Extract the [X, Y] coordinate from the center of the cell holding the provided text.  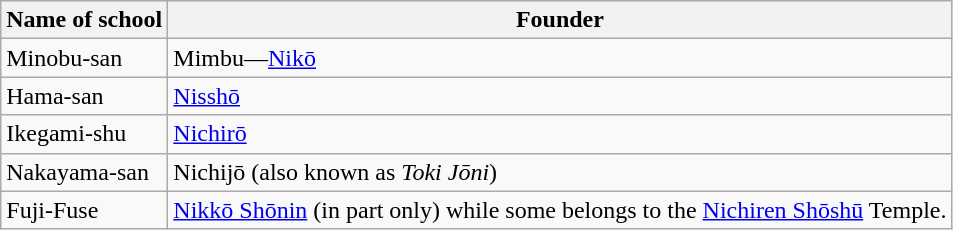
Nisshō [560, 96]
Fuji-Fuse [84, 210]
Nikkō Shōnin (in part only) while some belongs to the Nichiren Shōshū Temple. [560, 210]
Name of school [84, 20]
Nichirō [560, 134]
Nakayama-san [84, 172]
Founder [560, 20]
Hama-san [84, 96]
Nichijō (also known as Toki Jōni) [560, 172]
Minobu-san [84, 58]
Mimbu—Nikō [560, 58]
Ikegami-shu [84, 134]
